Determine the (x, y) coordinate at the center of the cell enclosing the given text.  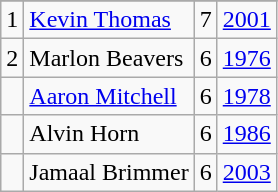
1986 (246, 134)
Alvin Horn (109, 134)
Marlon Beavers (109, 58)
1 (12, 20)
2 (12, 58)
7 (206, 20)
Jamaal Brimmer (109, 172)
2001 (246, 20)
2003 (246, 172)
Kevin Thomas (109, 20)
1978 (246, 96)
Aaron Mitchell (109, 96)
1976 (246, 58)
